Detect which cell encompasses the target text, then output its [X, Y] center coordinate. 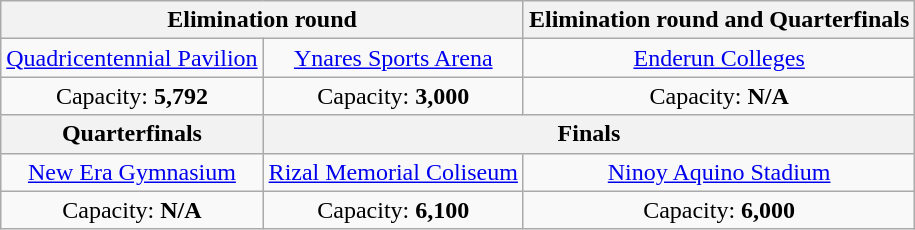
Capacity: 5,792 [132, 96]
Finals [589, 134]
Quarterfinals [132, 134]
Ninoy Aquino Stadium [718, 172]
Capacity: 3,000 [393, 96]
Elimination round and Quarterfinals [718, 20]
Quadricentennial Pavilion [132, 58]
Enderun Colleges [718, 58]
Ynares Sports Arena [393, 58]
Elimination round [262, 20]
New Era Gymnasium [132, 172]
Rizal Memorial Coliseum [393, 172]
Capacity: 6,000 [718, 210]
Capacity: 6,100 [393, 210]
